For the text-containing cell, return its midpoint in (X, Y) coordinate format. 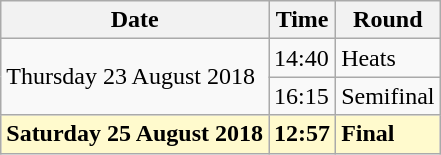
16:15 (302, 96)
Thursday 23 August 2018 (135, 77)
Heats (388, 58)
Semifinal (388, 96)
Final (388, 134)
Time (302, 20)
Saturday 25 August 2018 (135, 134)
12:57 (302, 134)
14:40 (302, 58)
Date (135, 20)
Round (388, 20)
